Search for the cell housing the specified text and yield its [X, Y] center coordinate. 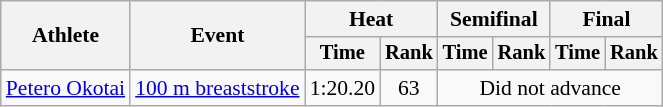
Semifinal [494, 19]
Final [606, 19]
Did not advance [550, 88]
Heat [372, 19]
63 [409, 88]
1:20.20 [342, 88]
100 m breaststroke [217, 88]
Event [217, 36]
Petero Okotai [66, 88]
Athlete [66, 36]
